For the text-containing cell, return its midpoint in (X, Y) coordinate format. 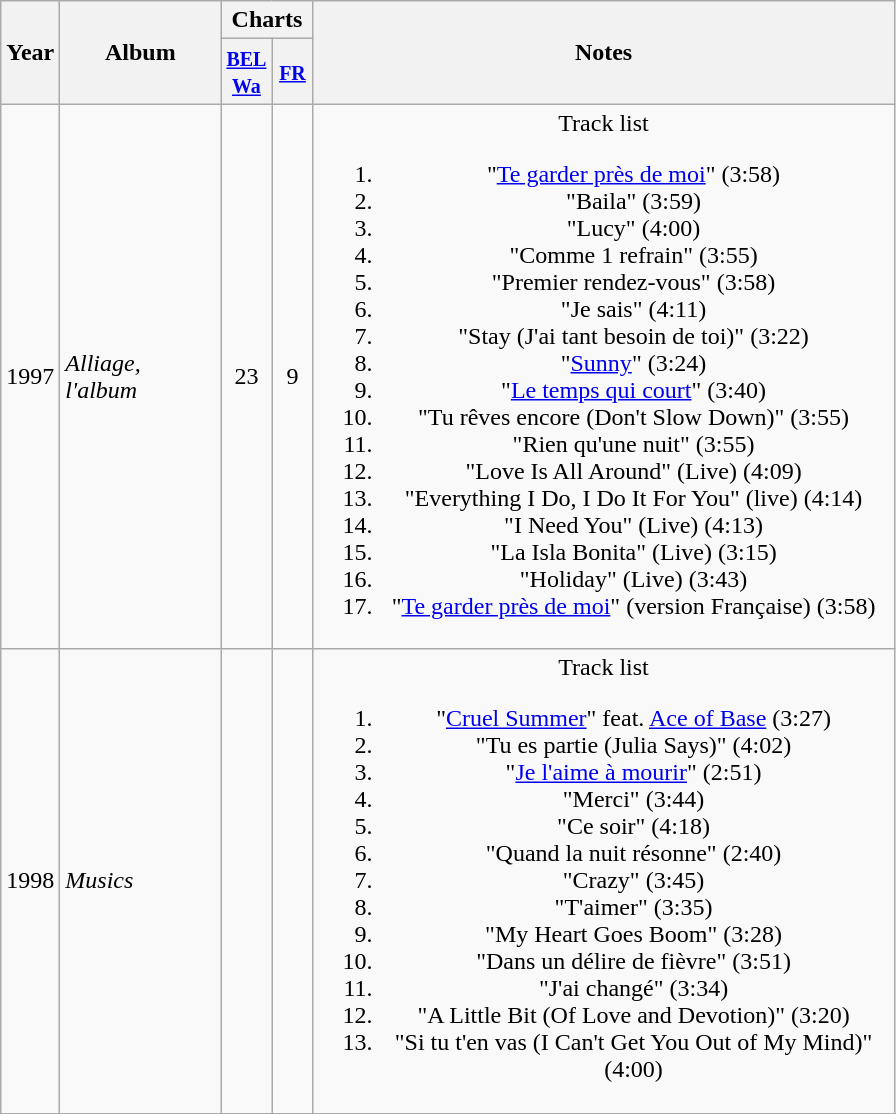
23 (246, 376)
FR (292, 72)
1997 (30, 376)
9 (292, 376)
BEL Wa (246, 72)
Musics (140, 881)
1998 (30, 881)
Alliage, l'album (140, 376)
Notes (604, 52)
Album (140, 52)
Charts (267, 20)
Year (30, 52)
